Determine the (x, y) coordinate at the center of the cell enclosing the given text.  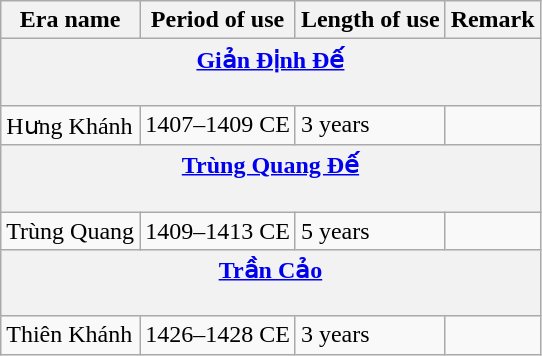
Trần Cảo (270, 284)
Trùng Quang Đế (270, 178)
Era name (70, 20)
5 years (370, 231)
Hưng Khánh (70, 125)
Length of use (370, 20)
Period of use (218, 20)
1426–1428 CE (218, 335)
Giản Định Đế (270, 72)
Thiên Khánh (70, 335)
1409–1413 CE (218, 231)
Trùng Quang (70, 231)
Remark (492, 20)
1407–1409 CE (218, 125)
